Return [X, Y] of the center of cell containing provided text 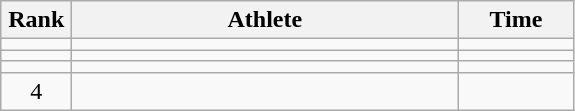
4 [36, 91]
Rank [36, 20]
Athlete [265, 20]
Time [516, 20]
